Return the [x, y] coordinate for the center point of the cell that contains the specified text.  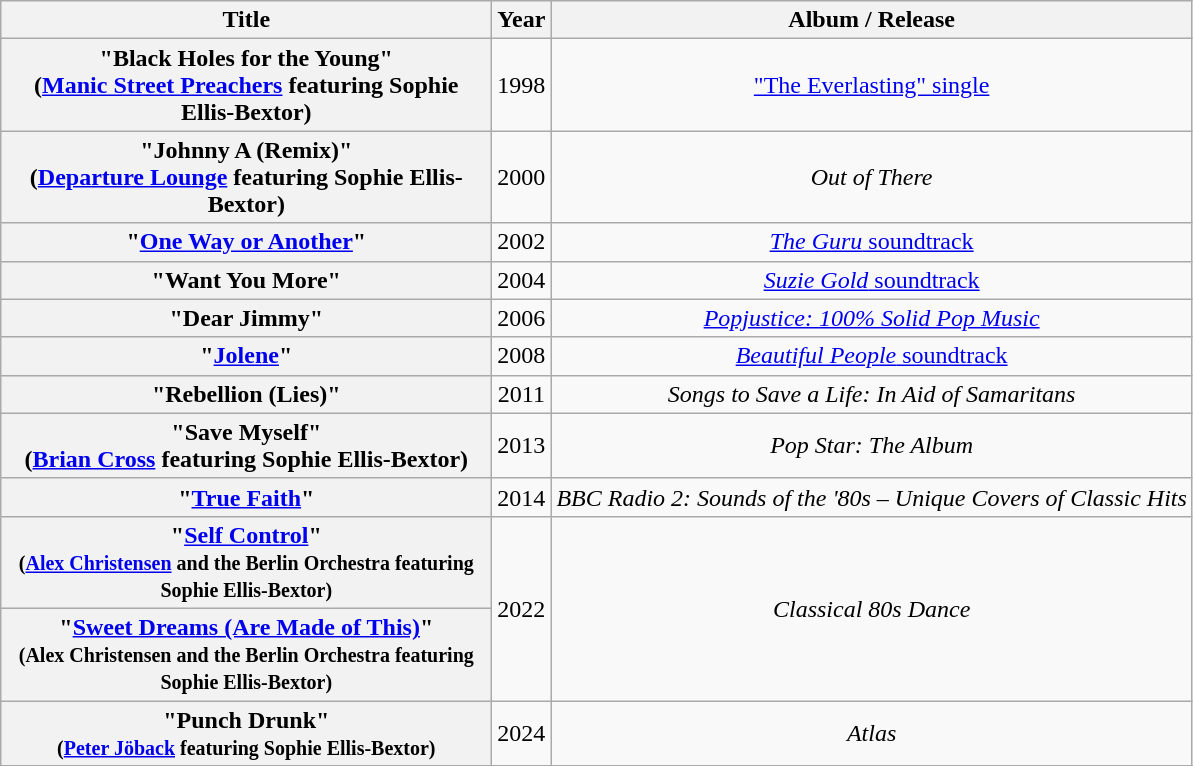
"Jolene" [246, 356]
Out of There [872, 177]
2002 [522, 242]
Atlas [872, 732]
"True Faith" [246, 497]
Year [522, 20]
2008 [522, 356]
2022 [522, 608]
2024 [522, 732]
BBC Radio 2: Sounds of the '80s – Unique Covers of Classic Hits [872, 497]
"Johnny A (Remix)"(Departure Lounge featuring Sophie Ellis-Bextor) [246, 177]
"The Everlasting" single [872, 85]
2013 [522, 446]
Suzie Gold soundtrack [872, 280]
2014 [522, 497]
"Save Myself"(Brian Cross featuring Sophie Ellis-Bextor) [246, 446]
Pop Star: The Album [872, 446]
"Sweet Dreams (Are Made of This)" (Alex Christensen and the Berlin Orchestra featuring Sophie Ellis-Bextor) [246, 654]
Songs to Save a Life: In Aid of Samaritans [872, 394]
"Rebellion (Lies)" [246, 394]
"Black Holes for the Young"(Manic Street Preachers featuring Sophie Ellis-Bextor) [246, 85]
2011 [522, 394]
2004 [522, 280]
"Want You More" [246, 280]
Beautiful People soundtrack [872, 356]
2006 [522, 318]
"Punch Drunk"(Peter Jöback featuring Sophie Ellis-Bextor) [246, 732]
2000 [522, 177]
Popjustice: 100% Solid Pop Music [872, 318]
1998 [522, 85]
"One Way or Another" [246, 242]
Album / Release [872, 20]
Title [246, 20]
The Guru soundtrack [872, 242]
"Dear Jimmy" [246, 318]
"Self Control" (Alex Christensen and the Berlin Orchestra featuring Sophie Ellis-Bextor) [246, 562]
Classical 80s Dance [872, 608]
